Return (X, Y) of the center of cell containing provided text 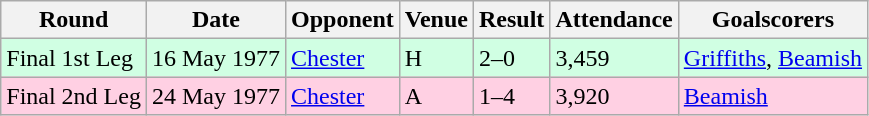
3,920 (614, 96)
Result (511, 20)
Opponent (343, 20)
Griffiths, Beamish (772, 58)
1–4 (511, 96)
16 May 1977 (216, 58)
24 May 1977 (216, 96)
Attendance (614, 20)
2–0 (511, 58)
Final 1st Leg (74, 58)
H (436, 58)
3,459 (614, 58)
Goalscorers (772, 20)
Round (74, 20)
A (436, 96)
Beamish (772, 96)
Venue (436, 20)
Date (216, 20)
Final 2nd Leg (74, 96)
